Output the [X, Y] coordinate of the center of the cell containing the given text.  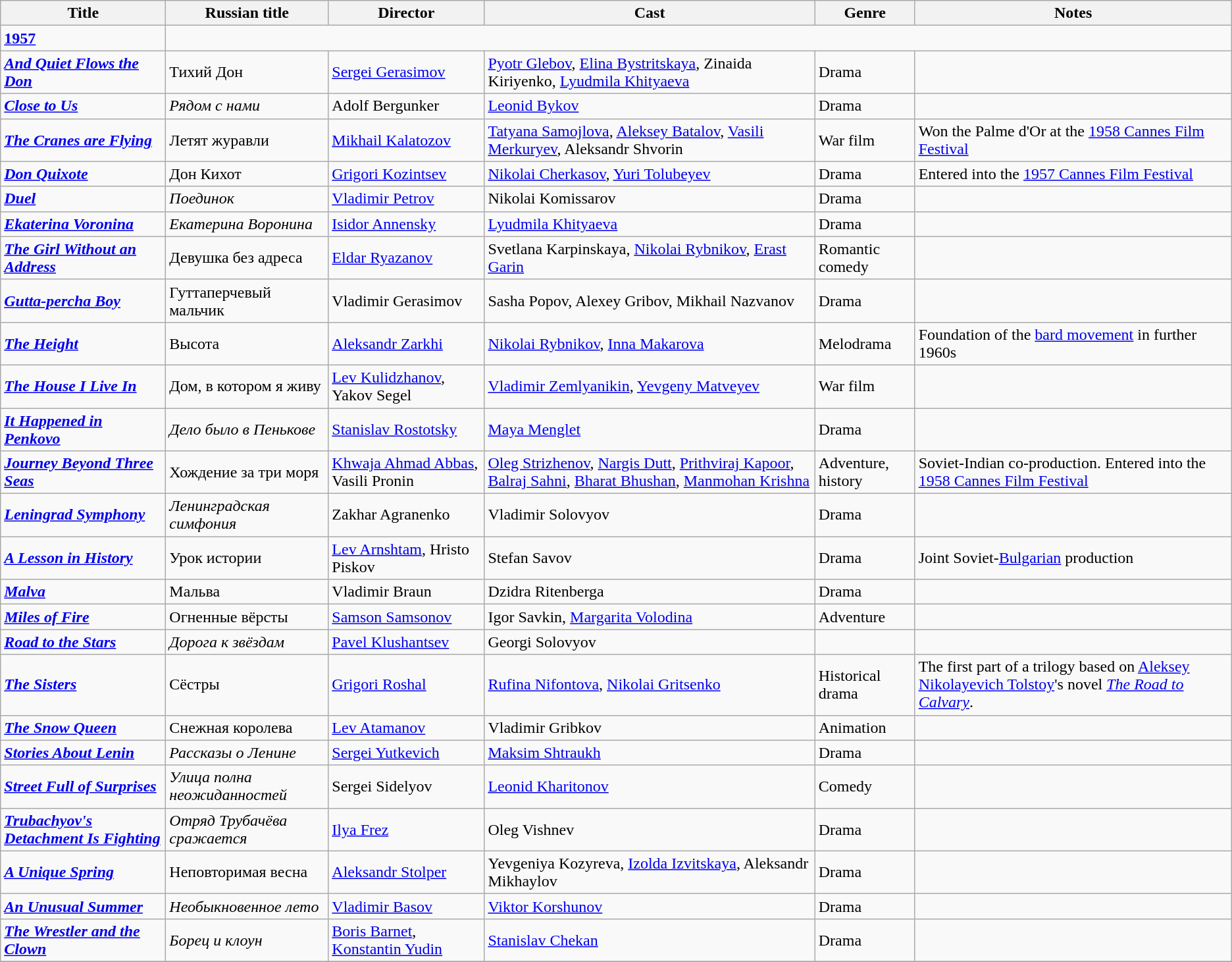
Rufina Nifontova, Nikolai Gritsenko [650, 685]
Title [83, 13]
Grigori Roshal [407, 685]
Boris Barnet, Konstantin Yudin [407, 940]
Девушка без адреса [247, 258]
Tatyana Samojlova, Aleksey Batalov, Vasili Merkuryev, Aleksandr Shvorin [650, 140]
Ekaterina Voronina [83, 224]
A Lesson in History [83, 558]
Vladimir Zemlyanikin, Yevgeny Matveyev [650, 386]
Sergei Sidelyov [407, 786]
Soviet-Indian co-production. Entered into the 1958 Cannes Film Festival [1073, 473]
Тихий Дон [247, 72]
Ilya Frez [407, 830]
Zakhar Agranenko [407, 515]
Nikolai Rybnikov, Inna Makarova [650, 344]
Улица полна неожиданностей [247, 786]
Stories About Lenin [83, 753]
An Unusual Summer [83, 906]
Trubachyov's Detachment Is Fighting [83, 830]
Летят журавли [247, 140]
Mikhail Kalatozov [407, 140]
Director [407, 13]
Samson Samsonov [407, 617]
Vladimir Braun [407, 592]
Рассказы о Ленине [247, 753]
Дом, в котором я живу [247, 386]
Урок истории [247, 558]
Высота [247, 344]
Animation [865, 728]
Russian title [247, 13]
Notes [1073, 13]
Lev Atamanov [407, 728]
Romantic comedy [865, 258]
Leonid Bykov [650, 106]
Поединок [247, 199]
Vladimir Gerasimov [407, 300]
Oleg Vishnev [650, 830]
Дело было в Пенькове [247, 429]
Adventure, history [865, 473]
The Wrestler and the Clown [83, 940]
Хождение за три моря [247, 473]
Won the Palme d'Or at the 1958 Cannes Film Festival [1073, 140]
Борец и клоун [247, 940]
The Cranes are Flying [83, 140]
Journey Beyond Three Seas [83, 473]
Неповторимая весна [247, 872]
The Sisters [83, 685]
Необыкновенное лето [247, 906]
Stanislav Rostotsky [407, 429]
Viktor Korshunov [650, 906]
Vladimir Gribkov [650, 728]
Oleg Strizhenov, Nargis Dutt, Prithviraj Kapoor, Balraj Sahni, Bharat Bhushan, Manmohan Krishna [650, 473]
And Quiet Flows the Don [83, 72]
Miles of Fire [83, 617]
Рядом с нами [247, 106]
Vladimir Petrov [407, 199]
Lyudmila Khityaeva [650, 224]
Отряд Трубачёва сражается [247, 830]
Cast [650, 13]
Дорога к звёздам [247, 642]
Yevgeniya Kozyreva, Izolda Izvitskaya, Aleksandr Mikhaylov [650, 872]
The Snow Queen [83, 728]
Огненные вёрсты [247, 617]
It Happened in Penkovo [83, 429]
Close to Us [83, 106]
Мальва [247, 592]
Comedy [865, 786]
Nikolai Cherkasov, Yuri Tolubeyev [650, 174]
Sergei Yutkevich [407, 753]
Leningrad Symphony [83, 515]
Maya Menglet [650, 429]
Malva [83, 592]
1957 [83, 38]
Сёстры [247, 685]
Adventure [865, 617]
Gutta-percha Boy [83, 300]
Екатерина Воронина [247, 224]
Leonid Kharitonov [650, 786]
Maksim Shtraukh [650, 753]
Aleksandr Stolper [407, 872]
Duel [83, 199]
Road to the Stars [83, 642]
Foundation of the bard movement in further 1960s [1073, 344]
Гуттаперчевый мальчик [247, 300]
Isidor Annensky [407, 224]
Georgi Solovyov [650, 642]
Dzidra Ritenberga [650, 592]
Joint Soviet-Bulgarian production [1073, 558]
Дон Кихот [247, 174]
Снежная королева [247, 728]
Genre [865, 13]
Igor Savkin, Margarita Volodina [650, 617]
Adolf Bergunker [407, 106]
Eldar Ryazanov [407, 258]
A Unique Spring [83, 872]
Don Quixote [83, 174]
The House I Live In [83, 386]
The first part of a trilogy based on Aleksey Nikolayevich Tolstoy's novel The Road to Calvary. [1073, 685]
Vladimir Basov [407, 906]
Aleksandr Zarkhi [407, 344]
Historical drama [865, 685]
Stanislav Chekan [650, 940]
Sergei Gerasimov [407, 72]
Sasha Popov, Alexey Gribov, Mikhail Nazvanov [650, 300]
Lev Kulidzhanov, Yakov Segel [407, 386]
Lev Arnshtam, Hristo Piskov [407, 558]
Stefan Savov [650, 558]
Pyotr Glebov, Elina Bystritskaya, Zinaida Kiriyenko, Lyudmila Khityaeva [650, 72]
Street Full of Surprises [83, 786]
Vladimir Solovyov [650, 515]
Grigori Kozintsev [407, 174]
Entered into the 1957 Cannes Film Festival [1073, 174]
Khwaja Ahmad Abbas, Vasili Pronin [407, 473]
The Height [83, 344]
The Girl Without an Address [83, 258]
Nikolai Komissarov [650, 199]
Svetlana Karpinskaya, Nikolai Rybnikov, Erast Garin [650, 258]
Melodrama [865, 344]
Ленинградская симфония [247, 515]
Pavel Klushantsev [407, 642]
